Find where the given text appears and provide that cell's center as (X, Y) coordinate. 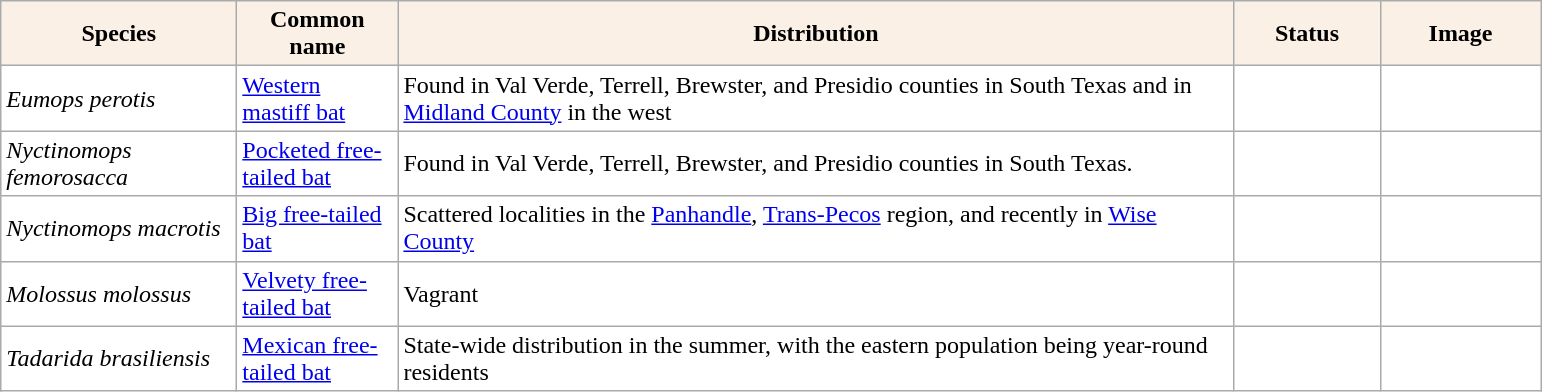
Scattered localities in the Panhandle, Trans-Pecos region, and recently in Wise County (816, 228)
Tadarida brasiliensis (119, 358)
Mexican free-tailed bat (318, 358)
Found in Val Verde, Terrell, Brewster, and Presidio counties in South Texas and in Midland County in the west (816, 98)
Nyctinomops macrotis (119, 228)
Western mastiff bat (318, 98)
Vagrant (816, 294)
Common name (318, 34)
Eumops perotis (119, 98)
Nyctinomops femorosacca (119, 164)
Image (1460, 34)
Molossus molossus (119, 294)
Species (119, 34)
Velvety free-tailed bat (318, 294)
State-wide distribution in the summer, with the eastern population being year-round residents (816, 358)
Status (1307, 34)
Found in Val Verde, Terrell, Brewster, and Presidio counties in South Texas. (816, 164)
Pocketed free-tailed bat (318, 164)
Distribution (816, 34)
Big free-tailed bat (318, 228)
